Determine the [X, Y] coordinate at the center of the cell enclosing the given text.  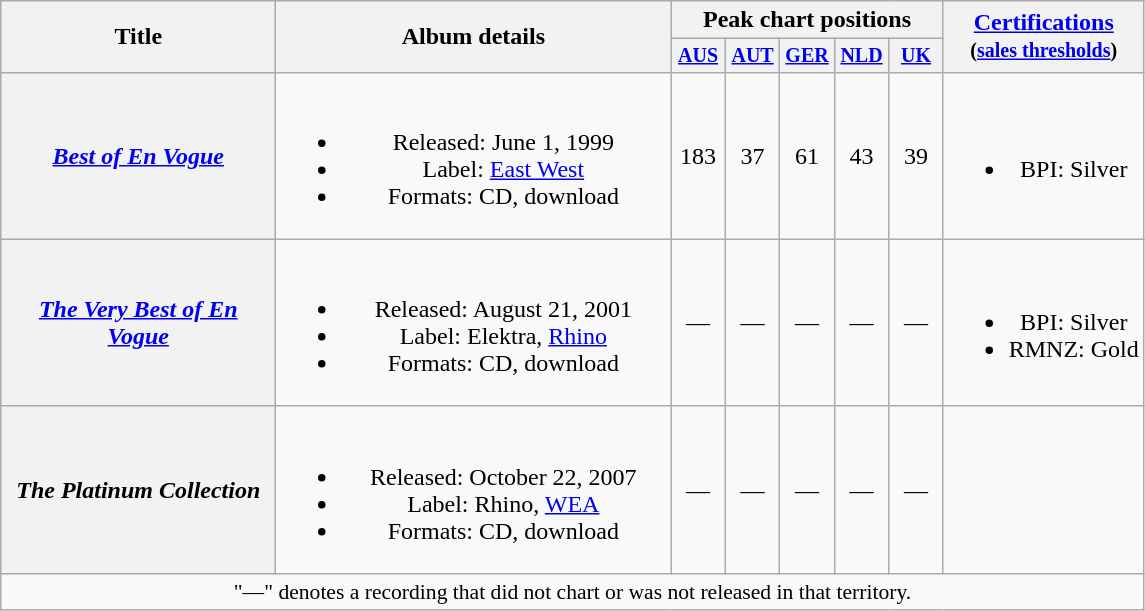
Album details [474, 37]
NLD [861, 56]
Title [138, 37]
39 [916, 156]
183 [698, 156]
Released: October 22, 2007Label: Rhino, WEAFormats: CD, download [474, 490]
GER [807, 56]
AUT [752, 56]
Released: August 21, 2001Label: Elektra, RhinoFormats: CD, download [474, 322]
BPI: Silver [1044, 156]
The Platinum Collection [138, 490]
AUS [698, 56]
UK [916, 56]
Best of En Vogue [138, 156]
The Very Best of En Vogue [138, 322]
"—" denotes a recording that did not chart or was not released in that territory. [573, 591]
37 [752, 156]
43 [861, 156]
Certifications(sales thresholds) [1044, 37]
Released: June 1, 1999Label: East WestFormats: CD, download [474, 156]
61 [807, 156]
BPI: SilverRMNZ: Gold [1044, 322]
Peak chart positions [807, 20]
